Extract the (X, Y) coordinate from the center of the cell holding the provided text.  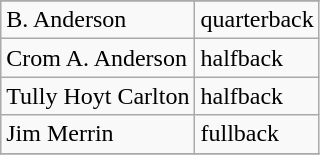
Tully Hoyt Carlton (98, 96)
quarterback (257, 20)
Crom A. Anderson (98, 58)
Jim Merrin (98, 134)
fullback (257, 134)
B. Anderson (98, 20)
